Extract the (X, Y) coordinate from the center of the cell holding the provided text.  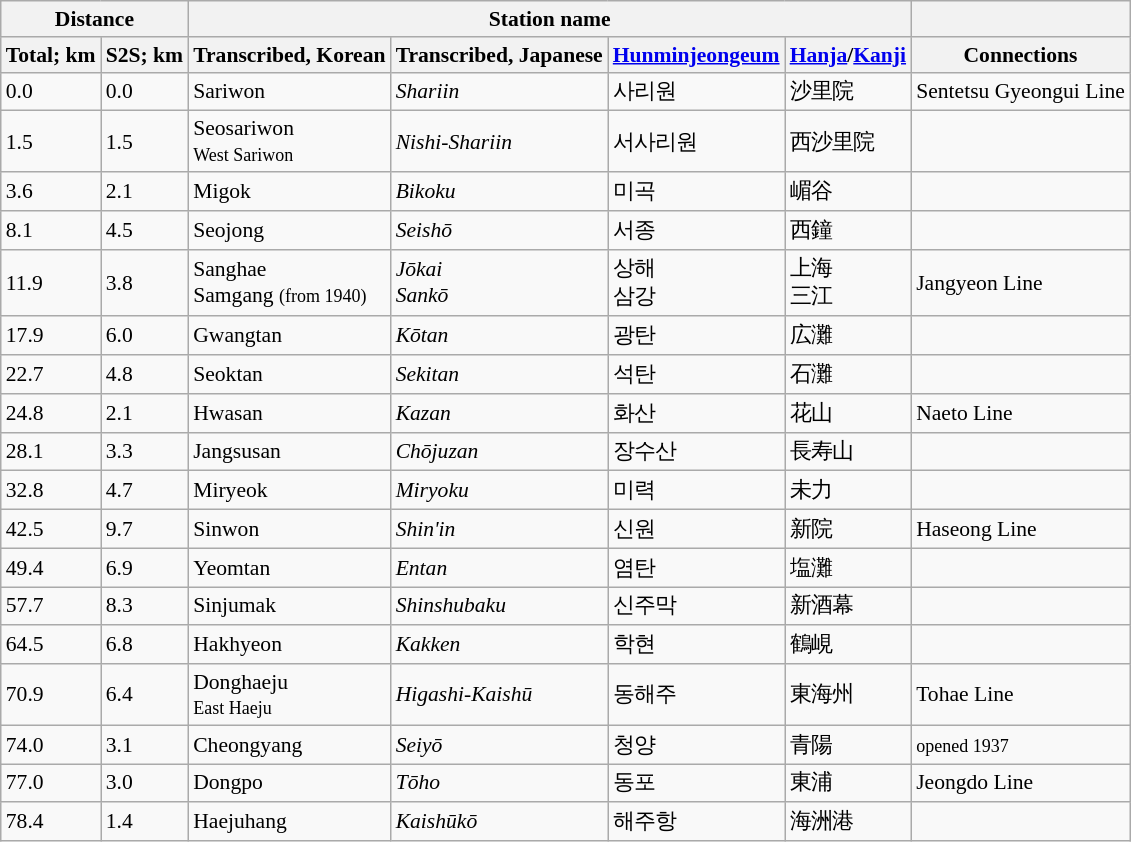
8.1 (51, 230)
Yeomtan (289, 568)
서종 (696, 230)
49.4 (51, 568)
Seiyō (500, 744)
Jangyeon Line (1020, 282)
6.4 (145, 694)
Hakhyeon (289, 646)
청양 (696, 744)
신원 (696, 530)
Higashi-Kaishū (500, 694)
22.7 (51, 374)
Cheongyang (289, 744)
9.7 (145, 530)
57.7 (51, 606)
6.9 (145, 568)
Seishō (500, 230)
塩灘 (848, 568)
Migok (289, 192)
70.9 (51, 694)
Hunminjeongeum (696, 55)
4.8 (145, 374)
DonghaejuEast Haeju (289, 694)
長寿山 (848, 452)
32.8 (51, 490)
S2S; km (145, 55)
78.4 (51, 822)
SanghaeSamgang (from 1940) (289, 282)
화산 (696, 414)
상해삼강 (696, 282)
SeosariwonWest Sariwon (289, 142)
青陽 (848, 744)
동포 (696, 784)
17.9 (51, 336)
Miryoku (500, 490)
6.0 (145, 336)
Kōtan (500, 336)
1.4 (145, 822)
42.5 (51, 530)
東浦 (848, 784)
74.0 (51, 744)
염탄 (696, 568)
77.0 (51, 784)
Haseong Line (1020, 530)
未力 (848, 490)
石灘 (848, 374)
沙里院 (848, 92)
Hwasan (289, 414)
3.0 (145, 784)
6.8 (145, 646)
11.9 (51, 282)
Sinjumak (289, 606)
Chōjuzan (500, 452)
Total; km (51, 55)
석탄 (696, 374)
Transcribed, Korean (289, 55)
上海三江 (848, 282)
미곡 (696, 192)
Shinshubaku (500, 606)
Bikoku (500, 192)
4.5 (145, 230)
8.3 (145, 606)
Haejuhang (289, 822)
JōkaiSankō (500, 282)
3.3 (145, 452)
Kakken (500, 646)
Connections (1020, 55)
미력 (696, 490)
Sinwon (289, 530)
Dongpo (289, 784)
海洲港 (848, 822)
Distance (94, 19)
3.8 (145, 282)
해주항 (696, 822)
西沙里院 (848, 142)
西鐘 (848, 230)
嵋谷 (848, 192)
장수산 (696, 452)
광탄 (696, 336)
新院 (848, 530)
사리원 (696, 92)
Jeongdo Line (1020, 784)
Hanja/Kanji (848, 55)
학현 (696, 646)
opened 1937 (1020, 744)
広灘 (848, 336)
Miryeok (289, 490)
Sariwon (289, 92)
鶴峴 (848, 646)
Station name (550, 19)
64.5 (51, 646)
3.1 (145, 744)
4.7 (145, 490)
Seojong (289, 230)
3.6 (51, 192)
Sentetsu Gyeongui Line (1020, 92)
Sekitan (500, 374)
신주막 (696, 606)
Tōho (500, 784)
Seoktan (289, 374)
24.8 (51, 414)
Naeto Line (1020, 414)
Nishi-Shariin (500, 142)
28.1 (51, 452)
서사리원 (696, 142)
Shin'in (500, 530)
Kazan (500, 414)
Jangsusan (289, 452)
Gwangtan (289, 336)
Entan (500, 568)
東海州 (848, 694)
Tohae Line (1020, 694)
新酒幕 (848, 606)
Transcribed, Japanese (500, 55)
동해주 (696, 694)
花山 (848, 414)
Shariin (500, 92)
Kaishūkō (500, 822)
